Identify which cell holds the provided text, then report its [X, Y] central coordinate. 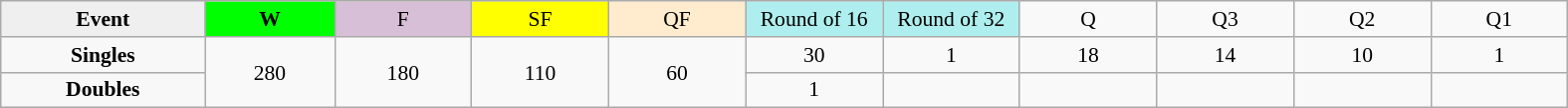
110 [541, 72]
W [270, 19]
Q [1088, 19]
Doubles [104, 90]
Singles [104, 55]
14 [1226, 55]
180 [403, 72]
Q3 [1226, 19]
Round of 32 [951, 19]
60 [677, 72]
SF [541, 19]
30 [814, 55]
10 [1362, 55]
Q1 [1499, 19]
QF [677, 19]
Q2 [1362, 19]
18 [1088, 55]
Round of 16 [814, 19]
F [403, 19]
Event [104, 19]
280 [270, 72]
